Locate the cell with the specified text and output its [x, y] center coordinate. 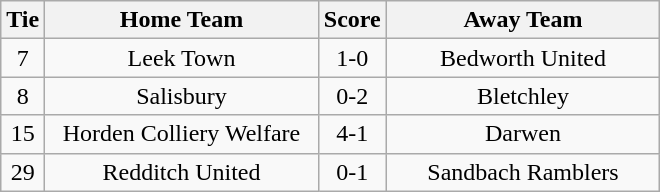
Bletchley [523, 96]
15 [23, 134]
Horden Colliery Welfare [182, 134]
Leek Town [182, 58]
4-1 [352, 134]
Tie [23, 20]
Redditch United [182, 172]
0-1 [352, 172]
8 [23, 96]
0-2 [352, 96]
Away Team [523, 20]
Darwen [523, 134]
1-0 [352, 58]
Sandbach Ramblers [523, 172]
7 [23, 58]
Salisbury [182, 96]
Bedworth United [523, 58]
Score [352, 20]
29 [23, 172]
Home Team [182, 20]
